Search for the cell housing the specified text and yield its [x, y] center coordinate. 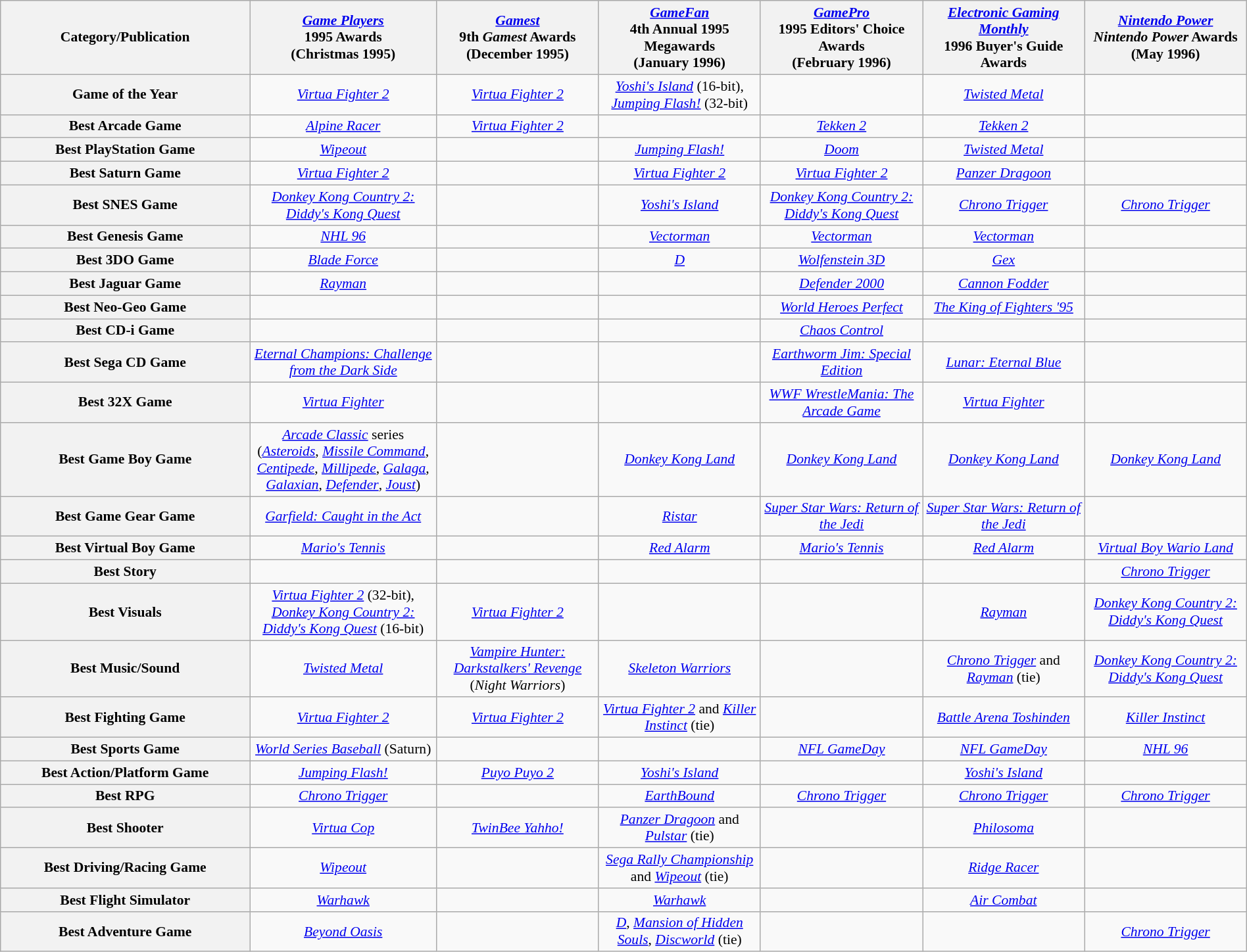
Best Arcade Game [125, 126]
EarthBound [679, 796]
Best Action/Platform Game [125, 773]
Blade Force [343, 260]
GamePro1995 Editors' Choice Awards (February 1996) [841, 37]
Nintendo Power Nintendo Power Awards (May 1996) [1165, 37]
Best Sega CD Game [125, 362]
Panzer Dragoon and Pulstar (tie) [679, 827]
Philosoma [1004, 827]
GameFan 4th Annual 1995 Megawards (January 1996) [679, 37]
Panzer Dragoon [1004, 173]
D [679, 260]
Cannon Fodder [1004, 283]
Killer Instinct [1165, 717]
Electronic Gaming Monthly1996 Buyer's Guide Awards [1004, 37]
Best Neo-Geo Game [125, 307]
Gex [1004, 260]
Beyond Oasis [343, 931]
TwinBee Yahho! [518, 827]
Garfield: Caught in the Act [343, 515]
Best 32X Game [125, 402]
Ridge Racer [1004, 868]
Air Combat [1004, 899]
Chrono Trigger and Rayman (tie) [1004, 669]
Sega Rally Championship and Wipeout (tie) [679, 868]
Game Players 1995 Awards (Christmas 1995) [343, 37]
Category/Publication [125, 37]
Skeleton Warriors [679, 669]
Doom [841, 150]
World Heroes Perfect [841, 307]
Puyo Puyo 2 [518, 773]
Best Genesis Game [125, 237]
Arcade Classic series (Asteroids, Missile Command, Centipede, Millipede, Galaga, Galaxian, Defender, Joust) [343, 459]
Best PlayStation Game [125, 150]
D, Mansion of Hidden Souls, Discworld (tie) [679, 931]
Best Fighting Game [125, 717]
Best Saturn Game [125, 173]
Best Game Boy Game [125, 459]
Yoshi's Island (16-bit), Jumping Flash! (32-bit) [679, 95]
Best SNES Game [125, 205]
Best Driving/Racing Game [125, 868]
WWF WrestleMania: The Arcade Game [841, 402]
Virtual Boy Wario Land [1165, 548]
Best Virtual Boy Game [125, 548]
Best Jaguar Game [125, 283]
Vampire Hunter: Darkstalkers' Revenge (Night Warriors) [518, 669]
Earthworm Jim: Special Edition [841, 362]
Best Story [125, 571]
The King of Fighters '95 [1004, 307]
Chaos Control [841, 330]
Virtua Fighter 2 and Killer Instinct (tie) [679, 717]
World Series Baseball (Saturn) [343, 749]
Best Shooter [125, 827]
Best Adventure Game [125, 931]
Wolfenstein 3D [841, 260]
Best Visuals [125, 611]
Alpine Racer [343, 126]
Battle Arena Toshinden [1004, 717]
Best Sports Game [125, 749]
Virtua Fighter 2 (32-bit), Donkey Kong Country 2: Diddy's Kong Quest (16-bit) [343, 611]
Best Game Gear Game [125, 515]
Best 3DO Game [125, 260]
Virtua Cop [343, 827]
Game of the Year [125, 95]
Lunar: Eternal Blue [1004, 362]
Gamest 9th Gamest Awards (December 1995) [518, 37]
Ristar [679, 515]
Best Flight Simulator [125, 899]
Best Music/Sound [125, 669]
Best CD-i Game [125, 330]
Best RPG [125, 796]
Defender 2000 [841, 283]
Eternal Champions: Challenge from the Dark Side [343, 362]
